Identify which cell holds the provided text, then report its (X, Y) central coordinate. 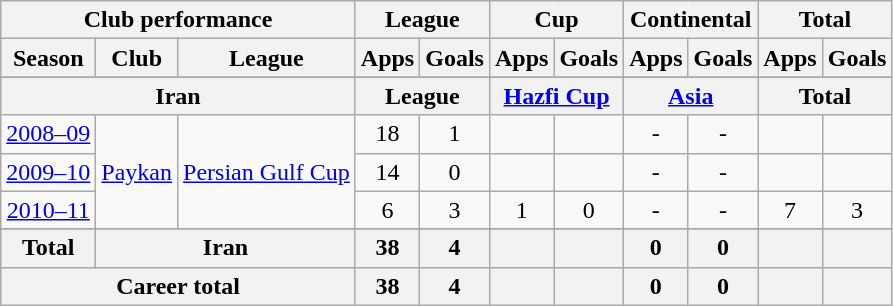
Paykan (137, 172)
14 (387, 172)
Club (137, 58)
Career total (178, 286)
Club performance (178, 20)
Continental (691, 20)
Hazfi Cup (556, 96)
2009–10 (48, 172)
18 (387, 134)
Cup (556, 20)
6 (387, 210)
2010–11 (48, 210)
Season (48, 58)
2008–09 (48, 134)
7 (790, 210)
Asia (691, 96)
Persian Gulf Cup (267, 172)
